Detect which cell encompasses the target text, then output its (X, Y) center coordinate. 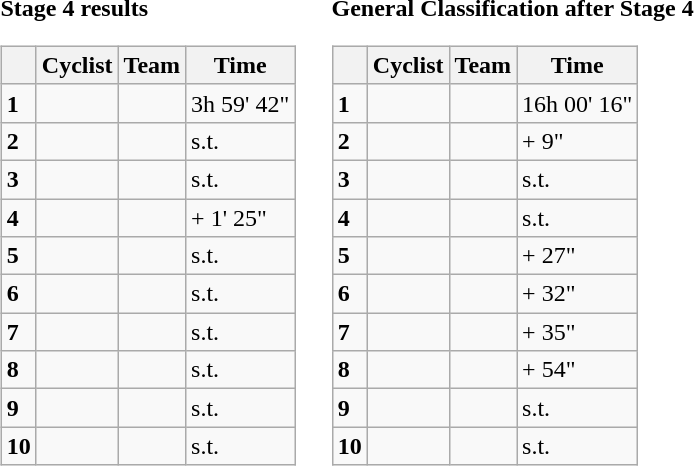
+ 32" (578, 294)
+ 54" (578, 370)
+ 1' 25" (240, 217)
+ 9" (578, 141)
16h 00' 16" (578, 103)
+ 27" (578, 256)
+ 35" (578, 332)
3h 59' 42" (240, 103)
